Output the (x, y) coordinate of the center of the cell containing the given text.  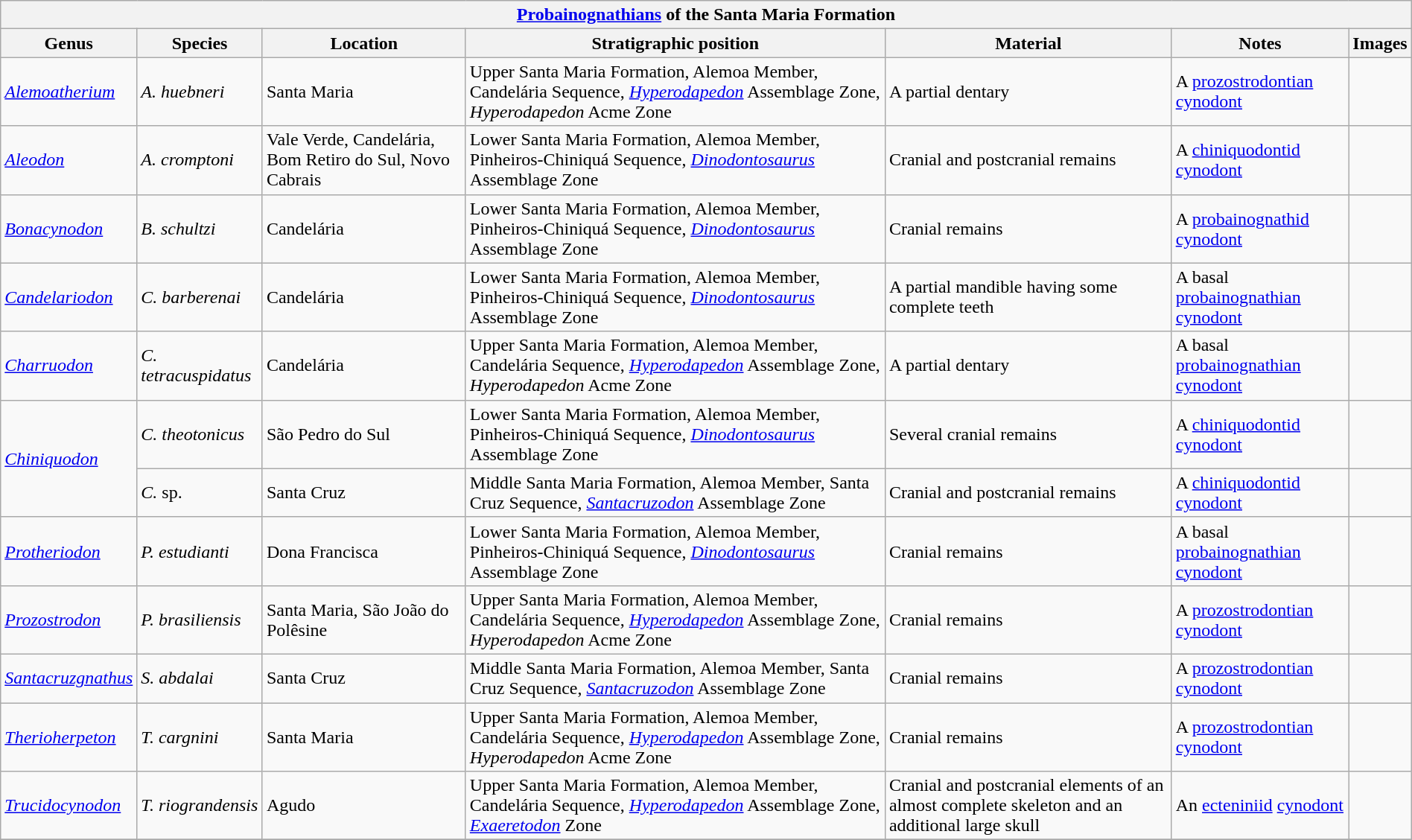
P. estudianti (200, 551)
Alemoatherium (69, 92)
Vale Verde, Candelária, Bom Retiro do Sul, Novo Cabrais (363, 160)
Stratigraphic position (675, 43)
A probainognathid cynodont (1260, 229)
C. tetracuspidatus (200, 366)
Candelariodon (69, 297)
Protheriodon (69, 551)
Location (363, 43)
Probainognathians of the Santa Maria Formation (706, 15)
Material (1028, 43)
Therioherpeton (69, 737)
B. schultzi (200, 229)
A partial mandible having some complete teeth (1028, 297)
São Pedro do Sul (363, 434)
C. theotonicus (200, 434)
Bonacynodon (69, 229)
P. brasiliensis (200, 620)
A. huebneri (200, 92)
A. cromptoni (200, 160)
Santacruzgnathus (69, 678)
Species (200, 43)
Cranial and postcranial elements of an almost complete skeleton and an additional large skull (1028, 806)
Agudo (363, 806)
Upper Santa Maria Formation, Alemoa Member, Candelária Sequence, Hyperodapedon Assemblage Zone, Exaeretodon Zone (675, 806)
Charruodon (69, 366)
S. abdalai (200, 678)
T. riograndensis (200, 806)
Dona Francisca (363, 551)
T. cargnini (200, 737)
Genus (69, 43)
Chiniquodon (69, 459)
C. sp. (200, 493)
An ecteniniid cynodont (1260, 806)
Several cranial remains (1028, 434)
Notes (1260, 43)
Santa Maria, São João do Polêsine (363, 620)
Aleodon (69, 160)
Trucidocynodon (69, 806)
Prozostrodon (69, 620)
C. barberenai (200, 297)
Images (1380, 43)
